Return the (X, Y) coordinate for the center point of the cell that contains the specified text.  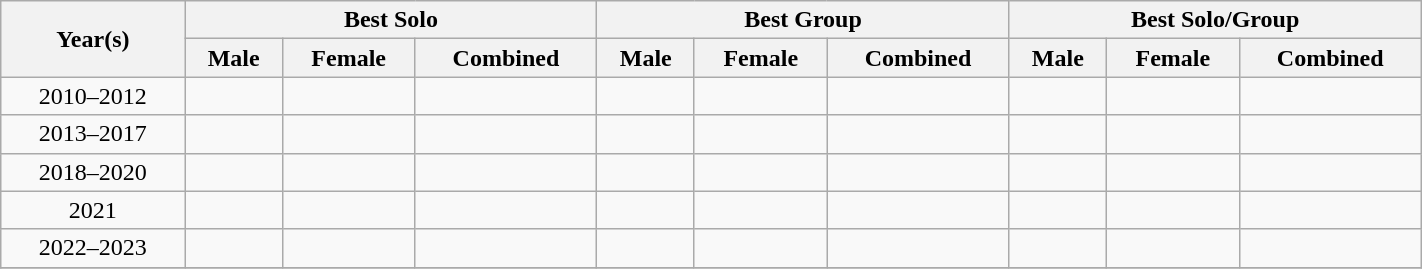
2013–2017 (93, 134)
2022–2023 (93, 248)
Best Group (803, 20)
2010–2012 (93, 96)
2018–2020 (93, 172)
2021 (93, 210)
Best Solo/Group (1215, 20)
Year(s) (93, 39)
Best Solo (391, 20)
